For the text-containing cell, return its midpoint in (x, y) coordinate format. 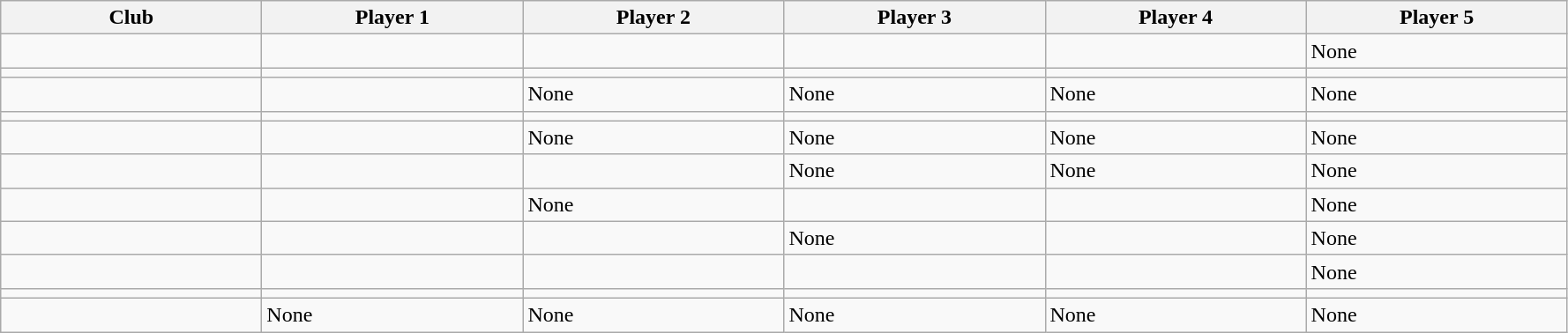
Player 1 (392, 18)
Player 2 (653, 18)
Club (131, 18)
Player 5 (1437, 18)
Player 4 (1176, 18)
Player 3 (915, 18)
